Output the [x, y] coordinate of the center of the cell containing the given text.  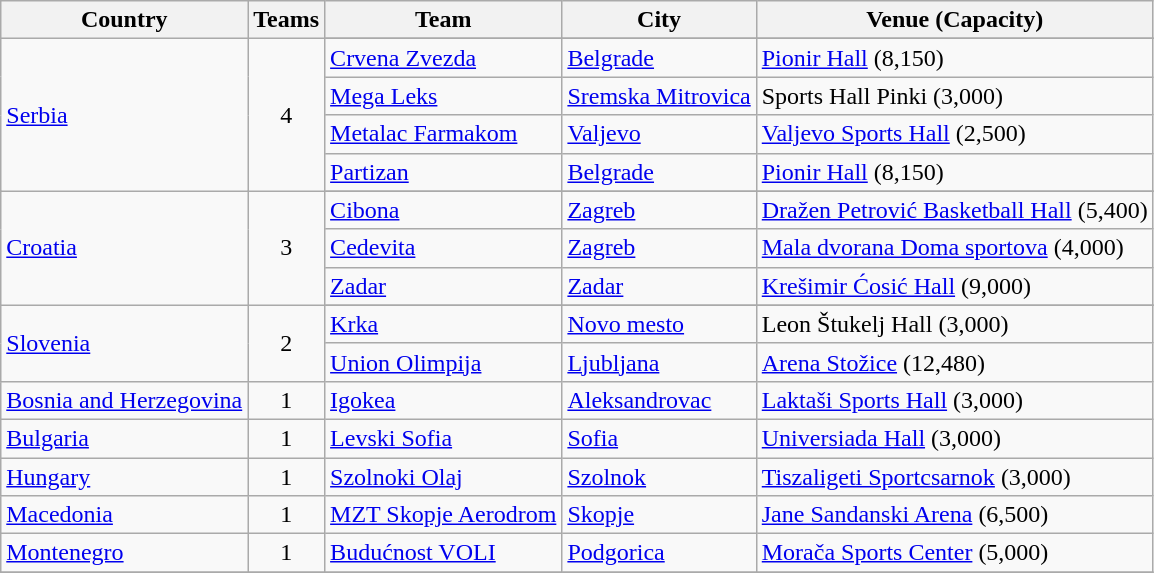
Metalac Farmakom [444, 134]
Sremska Mitrovica [659, 96]
Podgorica [659, 553]
Jane Sandanski Arena (6,500) [954, 515]
Croatia [124, 248]
Valjevo Sports Hall (2,500) [954, 134]
Bosnia and Herzegovina [124, 400]
Valjevo [659, 134]
Sofia [659, 438]
Team [444, 20]
Krešimir Ćosić Hall (9,000) [954, 286]
Universiada Hall (3,000) [954, 438]
Crvena Zvezda [444, 58]
4 [286, 115]
Partizan [444, 172]
Ljubljana [659, 362]
Szolnoki Olaj [444, 477]
Szolnok [659, 477]
Cedevita [444, 248]
Cibona [444, 210]
Krka [444, 324]
Serbia [124, 115]
Igokea [444, 400]
2 [286, 343]
Tiszaligeti Sportcsarnok (3,000) [954, 477]
Mala dvorana Doma sportova (4,000) [954, 248]
Montenegro [124, 553]
MZT Skopje Aerodrom [444, 515]
Teams [286, 20]
Leon Štukelj Hall (3,000) [954, 324]
Bulgaria [124, 438]
Budućnost VOLI [444, 553]
Venue (Capacity) [954, 20]
Hungary [124, 477]
Dražen Petrović Basketball Hall (5,400) [954, 210]
Aleksandrovac [659, 400]
Sports Hall Pinki (3,000) [954, 96]
Union Olimpija [444, 362]
Arena Stožice (12,480) [954, 362]
Novo mesto [659, 324]
Levski Sofia [444, 438]
Country [124, 20]
Macedonia [124, 515]
Morača Sports Center (5,000) [954, 553]
3 [286, 248]
Laktaši Sports Hall (3,000) [954, 400]
City [659, 20]
Mega Leks [444, 96]
Skopje [659, 515]
Slovenia [124, 343]
